Extract the (X, Y) coordinate from the center of the cell holding the provided text.  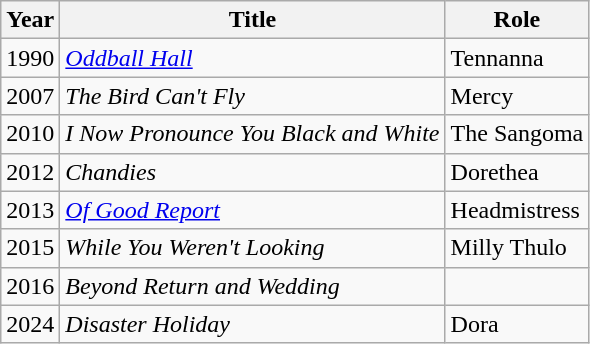
2024 (30, 324)
While You Weren't Looking (252, 248)
Tennanna (517, 58)
Of Good Report (252, 210)
2010 (30, 134)
Milly Thulo (517, 248)
The Bird Can't Fly (252, 96)
2016 (30, 286)
Oddball Hall (252, 58)
Headmistress (517, 210)
1990 (30, 58)
Title (252, 20)
Dora (517, 324)
Year (30, 20)
The Sangoma (517, 134)
2015 (30, 248)
2007 (30, 96)
2013 (30, 210)
Chandies (252, 172)
Disaster Holiday (252, 324)
2012 (30, 172)
Dorethea (517, 172)
I Now Pronounce You Black and White (252, 134)
Beyond Return and Wedding (252, 286)
Role (517, 20)
Mercy (517, 96)
